Output the [X, Y] coordinate of the center of the cell containing the given text.  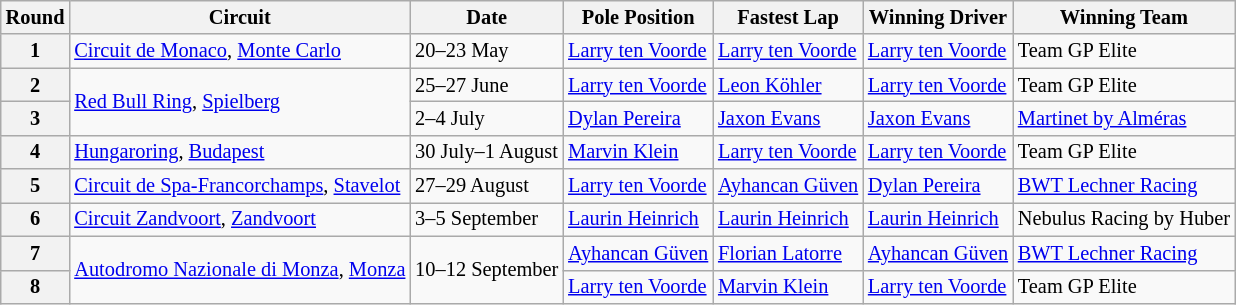
Fastest Lap [788, 17]
Circuit de Spa-Francorchamps, Stavelot [240, 186]
Pole Position [638, 17]
Autodromo Nazionale di Monza, Monza [240, 270]
2 [36, 85]
Martinet by Alméras [1124, 118]
4 [36, 152]
20–23 May [486, 51]
Date [486, 17]
Florian Latorre [788, 253]
5 [36, 186]
27–29 August [486, 186]
7 [36, 253]
3–5 September [486, 219]
Nebulus Racing by Huber [1124, 219]
Leon Köhler [788, 85]
Round [36, 17]
25–27 June [486, 85]
3 [36, 118]
Circuit [240, 17]
8 [36, 287]
Circuit Zandvoort, Zandvoort [240, 219]
Hungaroring, Budapest [240, 152]
30 July–1 August [486, 152]
Circuit de Monaco, Monte Carlo [240, 51]
1 [36, 51]
10–12 September [486, 270]
Red Bull Ring, Spielberg [240, 102]
Winning Driver [938, 17]
2–4 July [486, 118]
6 [36, 219]
Winning Team [1124, 17]
